Locate the cell with the specified text and output its [X, Y] center coordinate. 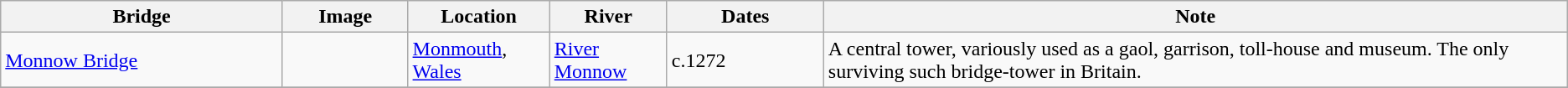
Note [1195, 17]
River [608, 17]
c.1272 [745, 60]
Monmouth, Wales [479, 60]
Dates [745, 17]
A central tower, variously used as a gaol, garrison, toll-house and museum. The only surviving such bridge-tower in Britain. [1195, 60]
Bridge [142, 17]
Monnow Bridge [142, 60]
River Monnow [608, 60]
Location [479, 17]
Image [345, 17]
